Extract the (X, Y) coordinate from the center of the cell holding the provided text.  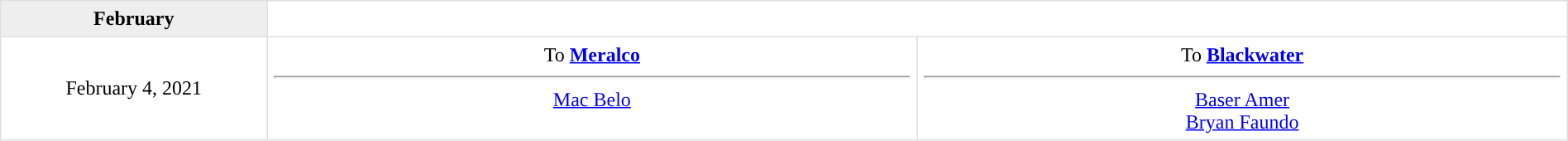
February 4, 2021 (134, 88)
To MeralcoMac Belo (592, 88)
February (134, 19)
To BlackwaterBaser AmerBryan Faundo (1242, 88)
